Scan for the cell matching the given text and deliver its [x, y] coordinate at center. 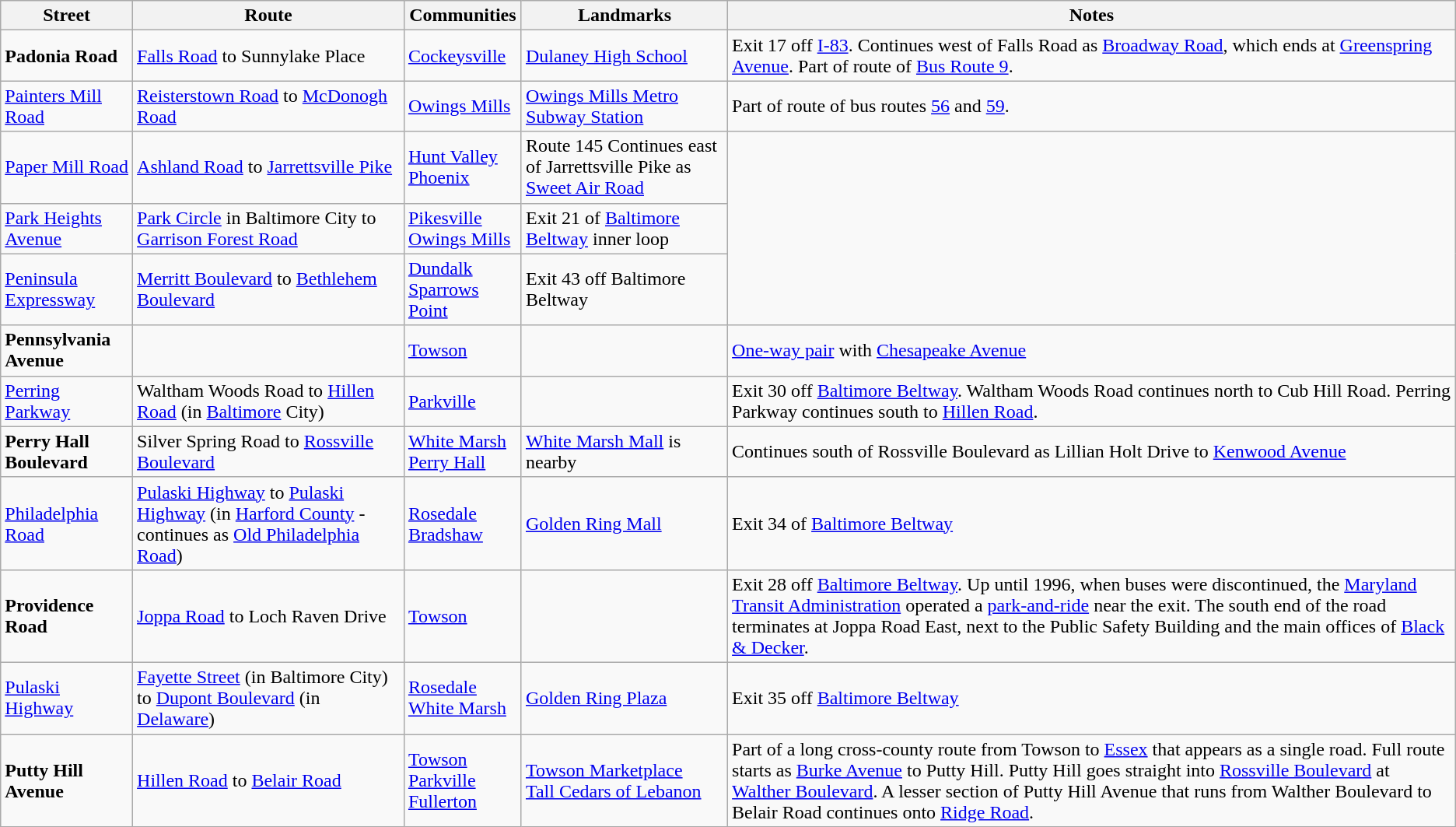
Waltham Woods Road to Hillen Road (in Baltimore City) [269, 401]
Joppa Road to Loch Raven Drive [269, 616]
Golden Ring Mall [624, 523]
Fayette Street (in Baltimore City) to Dupont Boulevard (in Delaware) [269, 698]
Notes [1092, 16]
Paper Mill Road [67, 167]
Falls Road to Sunnylake Place [269, 56]
Golden Ring Plaza [624, 698]
Merritt Boulevard to Bethlehem Boulevard [269, 289]
Landmarks [624, 16]
Route [269, 16]
Owings Mills Metro Subway Station [624, 106]
Silver Spring Road to Rossville Boulevard [269, 451]
Towson MarketplaceTall Cedars of Lebanon [624, 781]
Continues south of Rossville Boulevard as Lillian Holt Drive to Kenwood Avenue [1092, 451]
Exit 21 of Baltimore Beltway inner loop [624, 229]
Exit 34 of Baltimore Beltway [1092, 523]
Street [67, 16]
Pulaski Highway to Pulaski Highway (in Harford County - continues as Old Philadelphia Road) [269, 523]
Pennsylvania Avenue [67, 350]
PikesvilleOwings Mills [462, 229]
Owings Mills [462, 106]
Padonia Road [67, 56]
Exit 17 off I-83. Continues west of Falls Road as Broadway Road, which ends at Greenspring Avenue. Part of route of Bus Route 9. [1092, 56]
Peninsula Expressway [67, 289]
Ashland Road to Jarrettsville Pike [269, 167]
Cockeysville [462, 56]
Painters Mill Road [67, 106]
Park Heights Avenue [67, 229]
Exit 43 off Baltimore Beltway [624, 289]
Philadelphia Road [67, 523]
Exit 35 off Baltimore Beltway [1092, 698]
Pulaski Highway [67, 698]
TowsonParkvilleFullerton [462, 781]
Dulaney High School [624, 56]
Route 145 Continues east of Jarrettsville Pike as Sweet Air Road [624, 167]
Providence Road [67, 616]
Putty Hill Avenue [67, 781]
Park Circle in Baltimore City to Garrison Forest Road [269, 229]
Hunt ValleyPhoenix [462, 167]
RosedaleWhite Marsh [462, 698]
Perring Parkway [67, 401]
One-way pair with Chesapeake Avenue [1092, 350]
Perry Hall Boulevard [67, 451]
Communities [462, 16]
Part of route of bus routes 56 and 59. [1092, 106]
White Marsh Mall is nearby [624, 451]
Hillen Road to Belair Road [269, 781]
DundalkSparrows Point [462, 289]
Exit 30 off Baltimore Beltway. Waltham Woods Road continues north to Cub Hill Road. Perring Parkway continues south to Hillen Road. [1092, 401]
RosedaleBradshaw [462, 523]
Parkville [462, 401]
Reisterstown Road to McDonogh Road [269, 106]
White MarshPerry Hall [462, 451]
